Find where the given text appears and provide that cell's center as (x, y) coordinate. 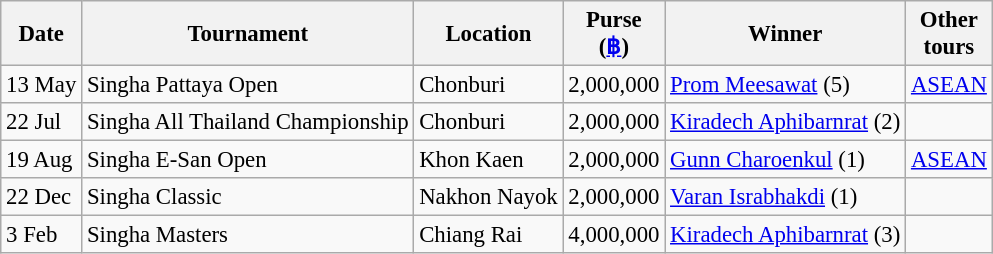
Gunn Charoenkul (1) (786, 160)
Date (42, 34)
Khon Kaen (488, 160)
Purse(฿) (614, 34)
Nakhon Nayok (488, 197)
4,000,000 (614, 235)
Singha Classic (248, 197)
Kiradech Aphibarnrat (3) (786, 235)
3 Feb (42, 235)
Singha Pattaya Open (248, 85)
Prom Meesawat (5) (786, 85)
22 Dec (42, 197)
Location (488, 34)
Chiang Rai (488, 235)
Singha Masters (248, 235)
Varan Israbhakdi (1) (786, 197)
Othertours (950, 34)
Kiradech Aphibarnrat (2) (786, 122)
Singha E-San Open (248, 160)
Winner (786, 34)
19 Aug (42, 160)
22 Jul (42, 122)
Singha All Thailand Championship (248, 122)
Tournament (248, 34)
13 May (42, 85)
